Capture the cell that displays the provided text and extract its (x, y) central coordinate. 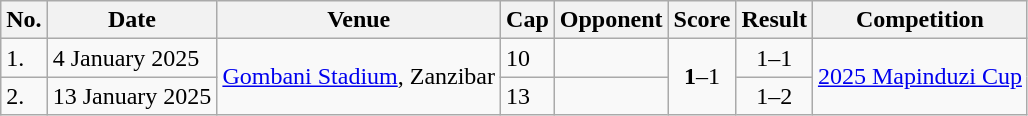
2025 Mapinduzi Cup (920, 77)
Competition (920, 20)
Date (132, 20)
Opponent (611, 20)
1–2 (774, 96)
Gombani Stadium, Zanzibar (359, 77)
Score (702, 20)
Venue (359, 20)
4 January 2025 (132, 58)
13 (528, 96)
No. (24, 20)
13 January 2025 (132, 96)
2. (24, 96)
Cap (528, 20)
Result (774, 20)
1. (24, 58)
10 (528, 58)
